Pinpoint the cell where the given text exists, returning its (x, y) midpoint coordinate. 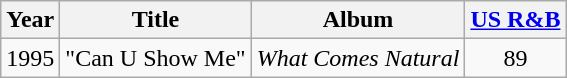
89 (516, 58)
Year (30, 20)
Album (358, 20)
Title (156, 20)
1995 (30, 58)
"Can U Show Me" (156, 58)
What Comes Natural (358, 58)
US R&B (516, 20)
